Find where the given text appears and provide that cell's center as (X, Y) coordinate. 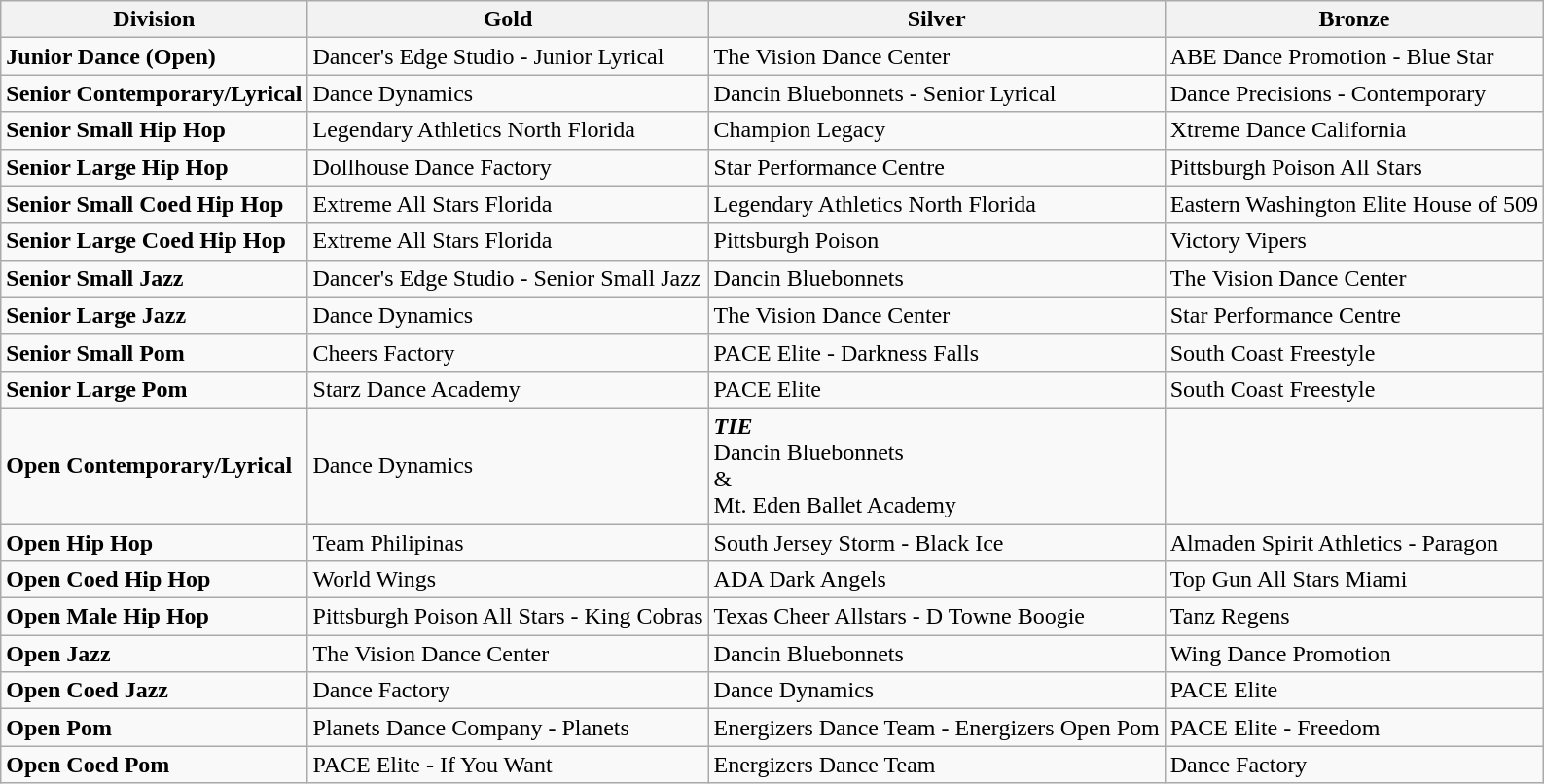
Senior Small Jazz (154, 278)
Open Hip Hop (154, 542)
Almaden Spirit Athletics - Paragon (1354, 542)
Texas Cheer Allstars - D Towne Boogie (936, 617)
Senior Small Coed Hip Hop (154, 204)
Open Coed Pom (154, 765)
Senior Large Jazz (154, 315)
Division (154, 19)
Senior Small Pom (154, 352)
Victory Vipers (1354, 241)
Dancin Bluebonnets - Senior Lyrical (936, 93)
Dance Precisions - Contemporary (1354, 93)
Senior Contemporary/Lyrical (154, 93)
Planets Dance Company - Planets (508, 728)
Dollhouse Dance Factory (508, 167)
Senior Large Hip Hop (154, 167)
TIEDancin Bluebonnets&Mt. Eden Ballet Academy (936, 465)
Pittsburgh Poison All Stars - King Cobras (508, 617)
Energizers Dance Team (936, 765)
Dancer's Edge Studio - Junior Lyrical (508, 56)
Pittsburgh Poison (936, 241)
Energizers Dance Team - Energizers Open Pom (936, 728)
South Jersey Storm - Black Ice (936, 542)
Open Jazz (154, 654)
Tanz Regens (1354, 617)
Gold (508, 19)
PACE Elite - Freedom (1354, 728)
Open Male Hip Hop (154, 617)
Starz Dance Academy (508, 389)
Top Gun All Stars Miami (1354, 580)
Team Philipinas (508, 542)
Open Contemporary/Lyrical (154, 465)
ABE Dance Promotion - Blue Star (1354, 56)
Wing Dance Promotion (1354, 654)
Cheers Factory (508, 352)
Junior Dance (Open) (154, 56)
Senior Large Pom (154, 389)
PACE Elite - Darkness Falls (936, 352)
ADA Dark Angels (936, 580)
Open Coed Jazz (154, 691)
Dancer's Edge Studio - Senior Small Jazz (508, 278)
World Wings (508, 580)
Eastern Washington Elite House of 509 (1354, 204)
Senior Large Coed Hip Hop (154, 241)
Open Pom (154, 728)
PACE Elite - If You Want (508, 765)
Xtreme Dance California (1354, 130)
Silver (936, 19)
Pittsburgh Poison All Stars (1354, 167)
Bronze (1354, 19)
Champion Legacy (936, 130)
Open Coed Hip Hop (154, 580)
Senior Small Hip Hop (154, 130)
